Pinpoint the cell where the given text exists, returning its [x, y] midpoint coordinate. 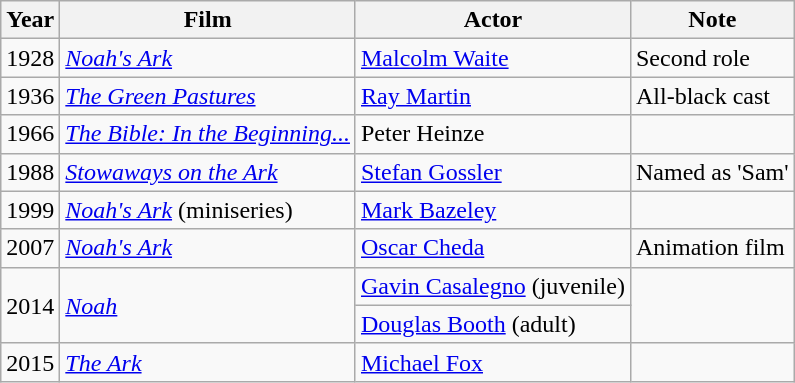
Stowaways on the Ark [208, 172]
2015 [30, 362]
Malcolm Waite [492, 58]
The Green Pastures [208, 96]
The Ark [208, 362]
Named as 'Sam' [712, 172]
1928 [30, 58]
1988 [30, 172]
Second role [712, 58]
Gavin Casalegno (juvenile) [492, 286]
Oscar Cheda [492, 248]
Ray Martin [492, 96]
Mark Bazeley [492, 210]
The Bible: In the Beginning... [208, 134]
1936 [30, 96]
Michael Fox [492, 362]
All-black cast [712, 96]
Noah [208, 305]
1999 [30, 210]
Noah's Ark (miniseries) [208, 210]
Film [208, 20]
Stefan Gossler [492, 172]
Douglas Booth (adult) [492, 324]
Actor [492, 20]
2014 [30, 305]
Year [30, 20]
2007 [30, 248]
Note [712, 20]
Peter Heinze [492, 134]
Animation film [712, 248]
1966 [30, 134]
